Detect which cell encompasses the target text, then output its [X, Y] center coordinate. 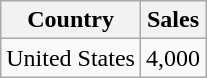
4,000 [172, 58]
Sales [172, 20]
Country [71, 20]
United States [71, 58]
